Determine the [x, y] coordinate at the center of the cell enclosing the given text.  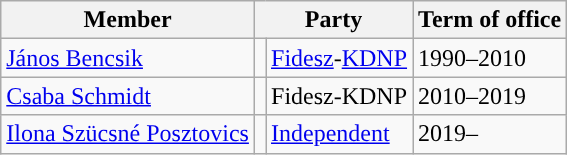
Ilona Szücsné Posztovics [128, 134]
János Bencsik [128, 58]
Party [333, 20]
Member [128, 20]
1990–2010 [490, 58]
2019– [490, 134]
2010–2019 [490, 96]
Csaba Schmidt [128, 96]
Independent [340, 134]
Term of office [490, 20]
